Pinpoint the cell where the given text exists, returning its (x, y) midpoint coordinate. 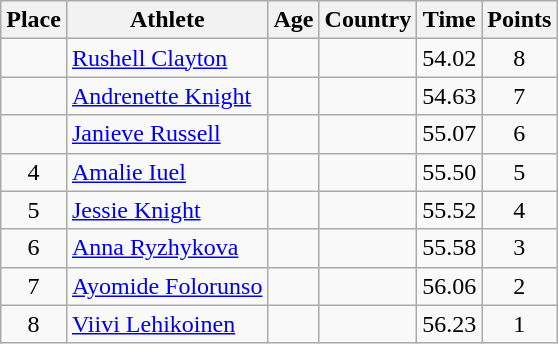
Anna Ryzhykova (167, 248)
Points (520, 20)
55.07 (450, 134)
1 (520, 324)
54.02 (450, 58)
Andrenette Knight (167, 96)
54.63 (450, 96)
Place (34, 20)
56.06 (450, 286)
Country (368, 20)
Ayomide Folorunso (167, 286)
55.50 (450, 172)
3 (520, 248)
Amalie Iuel (167, 172)
Athlete (167, 20)
55.52 (450, 210)
Jessie Knight (167, 210)
Janieve Russell (167, 134)
55.58 (450, 248)
Rushell Clayton (167, 58)
2 (520, 286)
Age (294, 20)
56.23 (450, 324)
Viivi Lehikoinen (167, 324)
Time (450, 20)
